Determine the (X, Y) coordinate at the center of the cell enclosing the given text.  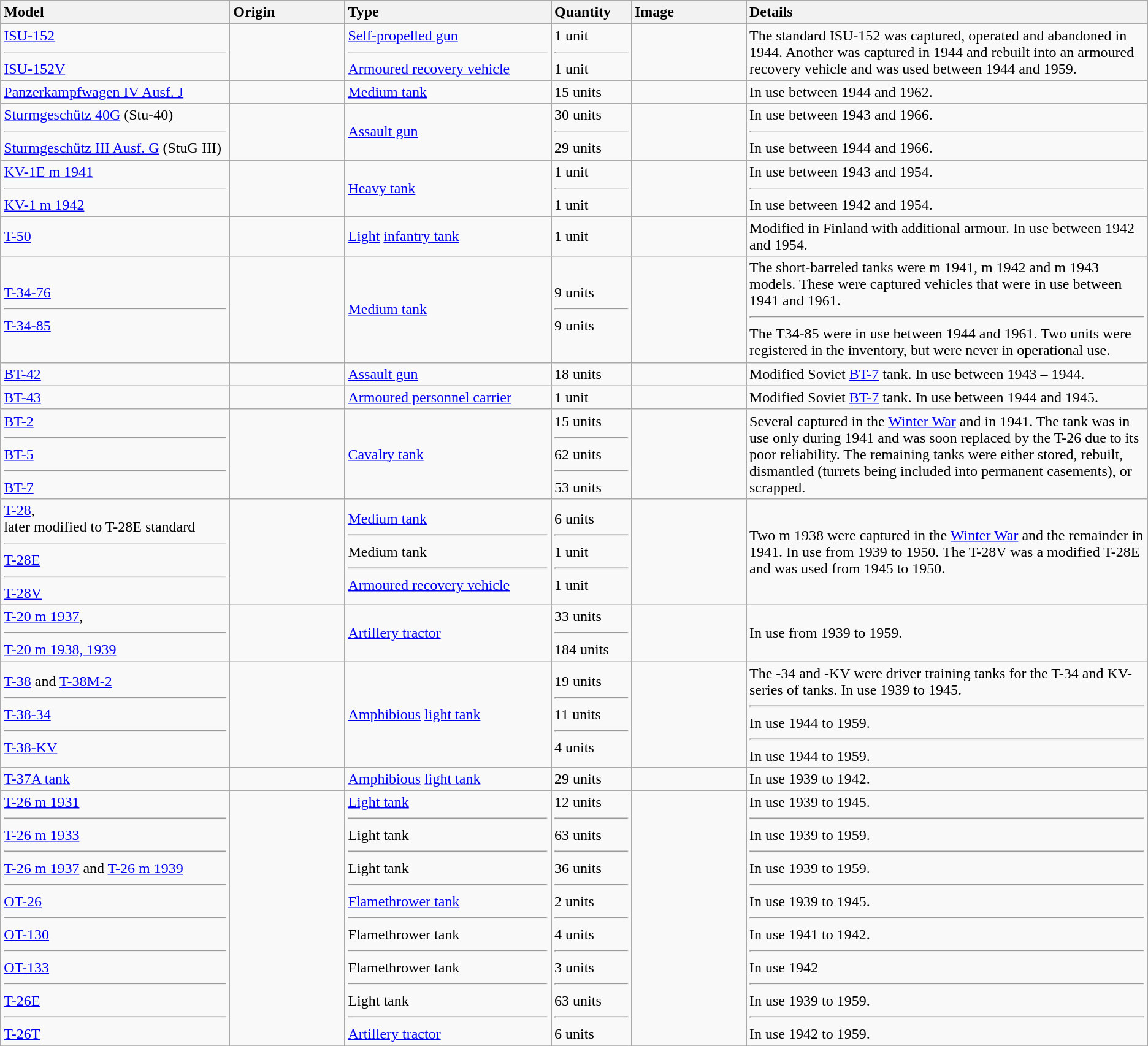
18 units (591, 374)
15 units62 units53 units (591, 454)
Type (448, 12)
Details (947, 12)
Modified Soviet BT-7 tank. In use between 1944 and 1945. (947, 397)
Cavalry tank (448, 454)
33 units184 units (591, 633)
19 units11 units4 units (591, 714)
Modified in Finland with additional armour. In use between 1942 and 1954. (947, 237)
ISU-152ISU-152V (115, 52)
Origin (287, 12)
Artillery tractor (448, 633)
In use between 1943 and 1954.In use between 1942 and 1954. (947, 188)
BT-43 (115, 397)
6 units1 unit1 unit (591, 552)
29 units (591, 779)
Panzerkampfwagen IV Ausf. J (115, 92)
12 units63 units36 units2 units4 units3 units63 units6 units (591, 918)
Model (115, 12)
T-20 m 1937,T-20 m 1938, 1939 (115, 633)
KV-1E m 1941KV-1 m 1942 (115, 188)
Armoured personnel carrier (448, 397)
30 units29 units (591, 132)
15 units (591, 92)
9 units9 units (591, 309)
T-37A tank (115, 779)
BT-2BT-5BT-7 (115, 454)
Heavy tank (448, 188)
Light tankLight tankLight tankFlamethrower tankFlamethrower tankFlamethrower tankLight tankArtillery tractor (448, 918)
Modified Soviet BT-7 tank. In use between 1943 – 1944. (947, 374)
T-38 and T-38M-2T-38-34T-38-KV (115, 714)
In use between 1943 and 1966.In use between 1944 and 1966. (947, 132)
In use between 1944 and 1962. (947, 92)
T-26 m 1931T-26 m 1933T-26 m 1937 and T-26 m 1939OT-26OT-130OT-133T-26ET-26T (115, 918)
Self-propelled gun Armoured recovery vehicle (448, 52)
In use 1939 to 1942. (947, 779)
Quantity (591, 12)
T-50 (115, 237)
Light infantry tank (448, 237)
Image (688, 12)
T-28,later modified to T-28E standardT-28ET-28V (115, 552)
Sturmgeschütz 40G (Stu-40)Sturmgeschütz III Ausf. G (StuG III) (115, 132)
In use from 1939 to 1959. (947, 633)
The -34 and -KV were driver training tanks for the T-34 and KV-series of tanks. In use 1939 to 1945.In use 1944 to 1959.In use 1944 to 1959. (947, 714)
T-34-76T-34-85 (115, 309)
Medium tankMedium tankArmoured recovery vehicle (448, 552)
BT-42 (115, 374)
